Output the [X, Y] coordinate of the center of the cell containing the given text.  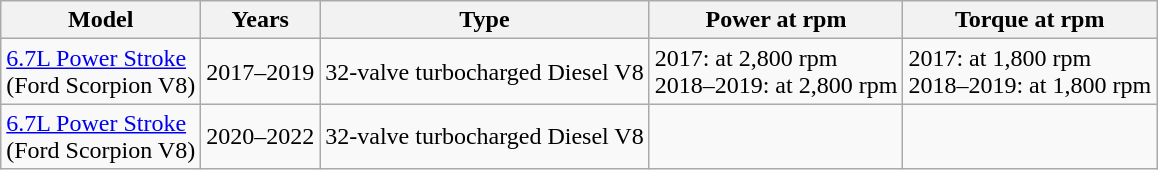
2017: at 1,800 rpm2018–2019: at 1,800 rpm [1030, 72]
Model [101, 20]
Torque at rpm [1030, 20]
Years [260, 20]
Power at rpm [776, 20]
Type [484, 20]
2017–2019 [260, 72]
2017: at 2,800 rpm2018–2019: at 2,800 rpm [776, 72]
2020–2022 [260, 136]
